Provide the [X, Y] coordinate of the cell's center where the given text is located.  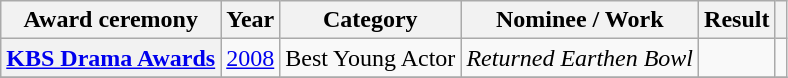
Award ceremony [111, 20]
Nominee / Work [580, 20]
Year [250, 20]
2008 [250, 58]
KBS Drama Awards [111, 58]
Category [370, 20]
Returned Earthen Bowl [580, 58]
Best Young Actor [370, 58]
Result [737, 20]
